Return (X, Y) of the center of cell containing provided text 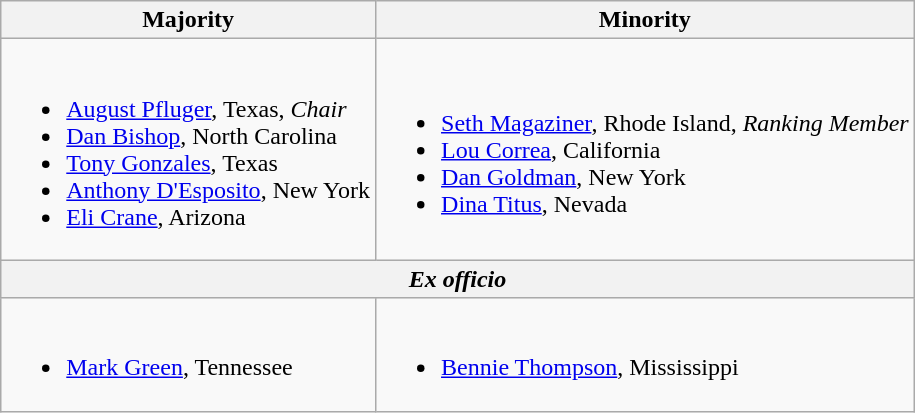
Ex officio (458, 279)
Seth Magaziner, Rhode Island, Ranking MemberLou Correa, CaliforniaDan Goldman, New YorkDina Titus, Nevada (646, 150)
Majority (188, 20)
Bennie Thompson, Mississippi (646, 354)
Minority (646, 20)
Mark Green, Tennessee (188, 354)
August Pfluger, Texas, ChairDan Bishop, North CarolinaTony Gonzales, TexasAnthony D'Esposito, New YorkEli Crane, Arizona (188, 150)
